For the text-containing cell, return its midpoint in (X, Y) coordinate format. 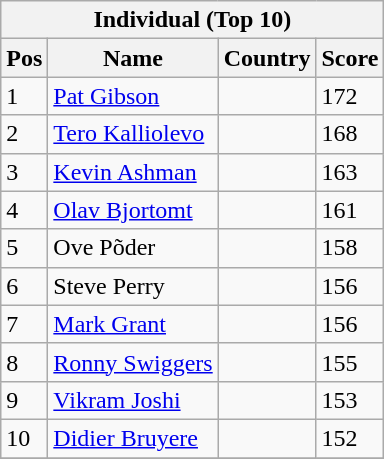
Pat Gibson (133, 96)
163 (350, 172)
Score (350, 58)
Country (267, 58)
Mark Grant (133, 324)
158 (350, 248)
Kevin Ashman (133, 172)
Olav Bjortomt (133, 210)
Didier Bruyere (133, 438)
7 (24, 324)
3 (24, 172)
168 (350, 134)
Pos (24, 58)
Individual (Top 10) (192, 20)
161 (350, 210)
Vikram Joshi (133, 400)
10 (24, 438)
5 (24, 248)
153 (350, 400)
9 (24, 400)
172 (350, 96)
1 (24, 96)
152 (350, 438)
Steve Perry (133, 286)
Ronny Swiggers (133, 362)
2 (24, 134)
155 (350, 362)
8 (24, 362)
Tero Kalliolevo (133, 134)
6 (24, 286)
Name (133, 58)
Ove Põder (133, 248)
4 (24, 210)
